Return [x, y] of the center of cell containing provided text 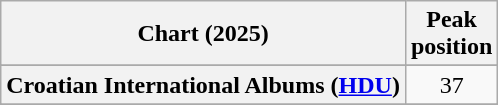
Peakposition [451, 34]
37 [451, 85]
Chart (2025) [204, 34]
Croatian International Albums (HDU) [204, 85]
